Determine the (x, y) coordinate at the center of the cell enclosing the given text.  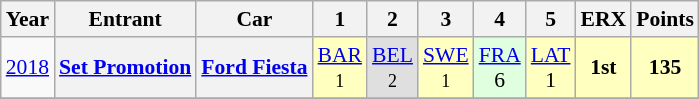
2 (392, 19)
BEL2 (392, 68)
5 (551, 19)
2018 (28, 68)
LAT1 (551, 68)
SWE1 (446, 68)
1 (340, 19)
Ford Fiesta (254, 68)
ERX (604, 19)
Car (254, 19)
Entrant (125, 19)
4 (500, 19)
135 (665, 68)
FRA6 (500, 68)
1st (604, 68)
Set Promotion (125, 68)
3 (446, 19)
Points (665, 19)
Year (28, 19)
BAR1 (340, 68)
